Return [X, Y] of the center of cell containing provided text 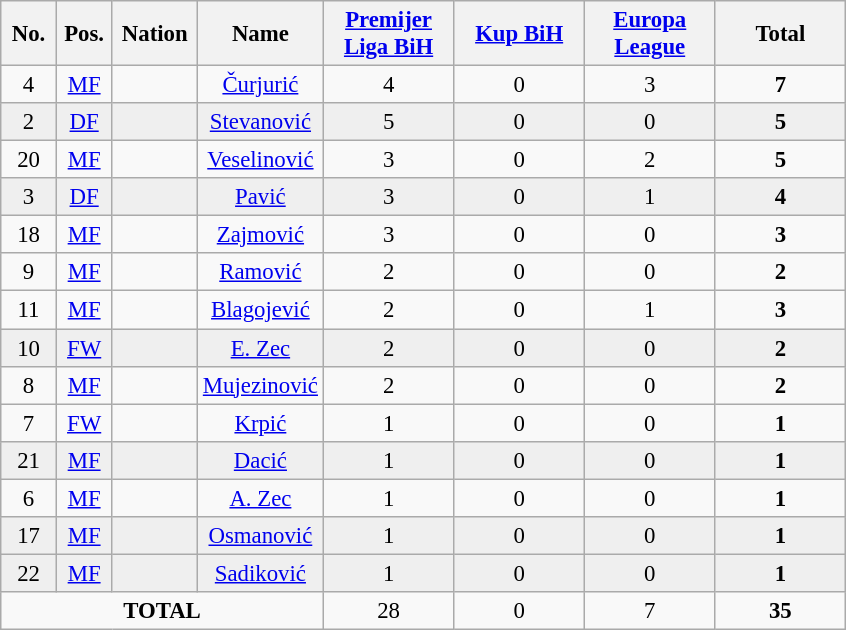
18 [29, 235]
Name [261, 34]
28 [388, 611]
Zajmović [261, 235]
22 [29, 573]
10 [29, 348]
Krpić [261, 423]
Kup BiH [520, 34]
Veselinović [261, 160]
17 [29, 536]
Mujezinović [261, 385]
21 [29, 460]
Pavić [261, 197]
Blagojević [261, 310]
Premijer Liga BiH [388, 34]
Sadiković [261, 573]
A. Zec [261, 498]
Stevanović [261, 122]
Europa League [650, 34]
11 [29, 310]
6 [29, 498]
9 [29, 273]
No. [29, 34]
Pos. [84, 34]
E. Zec [261, 348]
Dacić [261, 460]
TOTAL [162, 611]
Total [780, 34]
20 [29, 160]
35 [780, 611]
Čurjurić [261, 85]
Osmanović [261, 536]
Ramović [261, 273]
Nation [155, 34]
8 [29, 385]
